From the cell containing the given text, extract its center point as [x, y] coordinate. 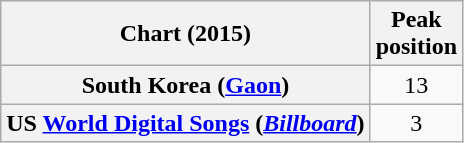
South Korea (Gaon) [186, 85]
3 [416, 123]
Chart (2015) [186, 34]
US World Digital Songs (Billboard) [186, 123]
Peakposition [416, 34]
13 [416, 85]
